Extract the [x, y] coordinate from the center of the cell holding the provided text.  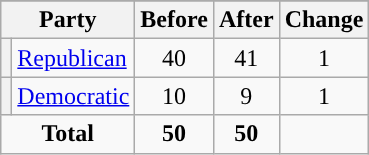
9 [246, 96]
Before [174, 20]
40 [174, 58]
10 [174, 96]
Change [324, 20]
Total [68, 134]
Democratic [74, 96]
Republican [74, 58]
After [246, 20]
Party [68, 20]
41 [246, 58]
